Provide the (x, y) coordinate of the cell's center where the given text is located.  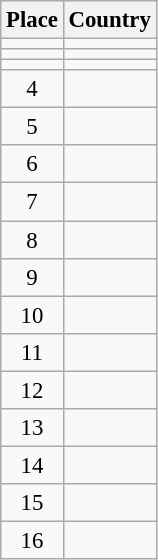
Place (32, 20)
4 (32, 89)
15 (32, 503)
12 (32, 390)
8 (32, 240)
13 (32, 428)
9 (32, 277)
7 (32, 202)
14 (32, 465)
16 (32, 540)
10 (32, 315)
11 (32, 352)
5 (32, 127)
Country (110, 20)
6 (32, 165)
